Pinpoint the cell where the given text exists, returning its (x, y) midpoint coordinate. 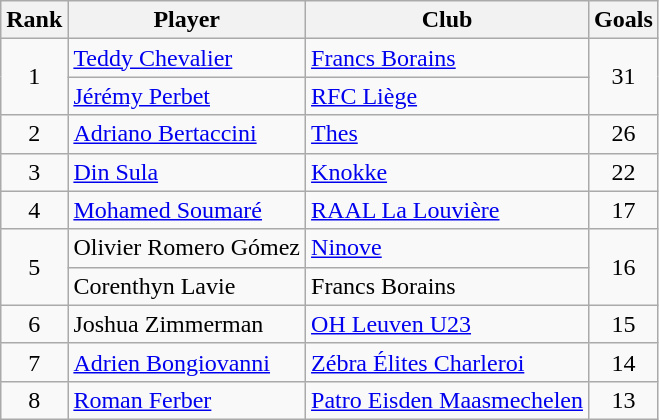
31 (624, 77)
2 (34, 134)
RFC Liège (448, 96)
RAAL La Louvière (448, 210)
8 (34, 400)
Player (187, 20)
Corenthyn Lavie (187, 286)
14 (624, 362)
Din Sula (187, 172)
17 (624, 210)
26 (624, 134)
Olivier Romero Gómez (187, 248)
Rank (34, 20)
Patro Eisden Maasmechelen (448, 400)
4 (34, 210)
Ninove (448, 248)
22 (624, 172)
Zébra Élites Charleroi (448, 362)
Mohamed Soumaré (187, 210)
6 (34, 324)
Adrien Bongiovanni (187, 362)
Knokke (448, 172)
Joshua Zimmerman (187, 324)
Goals (624, 20)
16 (624, 267)
Club (448, 20)
Teddy Chevalier (187, 58)
13 (624, 400)
1 (34, 77)
15 (624, 324)
3 (34, 172)
Adriano Bertaccini (187, 134)
Jérémy Perbet (187, 96)
Thes (448, 134)
Roman Ferber (187, 400)
5 (34, 267)
OH Leuven U23 (448, 324)
7 (34, 362)
